Determine the (X, Y) coordinate at the center of the cell enclosing the given text.  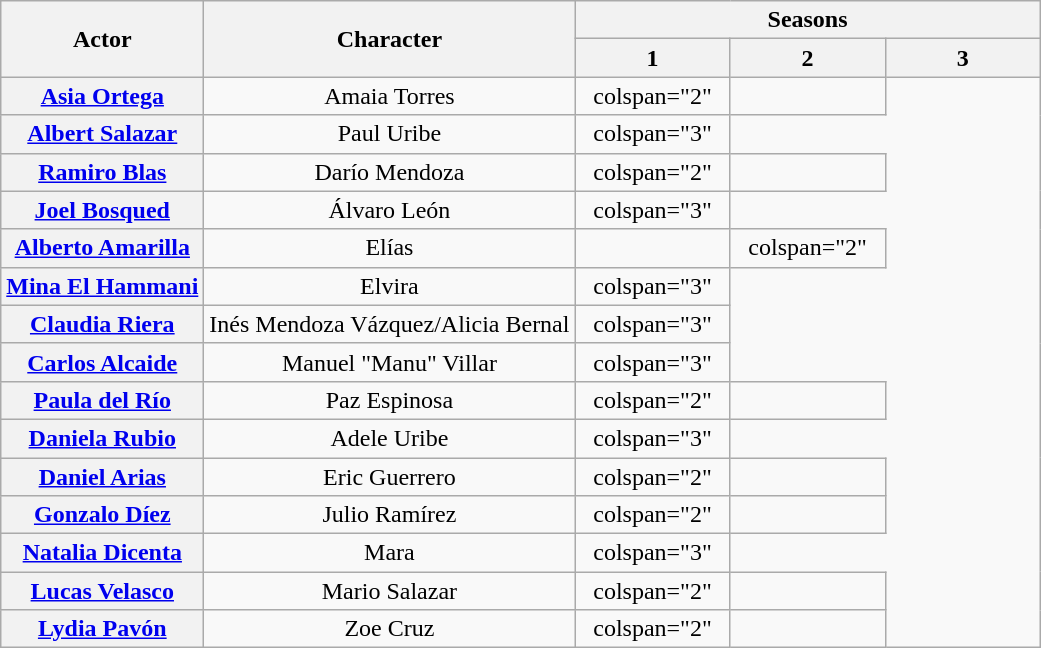
1 (652, 58)
Zoe Cruz (390, 629)
Ramiro Blas (102, 172)
Paula del Río (102, 400)
Claudia Riera (102, 324)
Daniela Rubio (102, 438)
Gonzalo Díez (102, 515)
Manuel "Manu" Villar (390, 362)
Seasons (808, 20)
Lydia Pavón (102, 629)
Mara (390, 553)
Amaia Torres (390, 96)
Inés Mendoza Vázquez/Alicia Bernal (390, 324)
Asia Ortega (102, 96)
Elvira (390, 286)
Julio Ramírez (390, 515)
Carlos Alcaide (102, 362)
Elías (390, 248)
Paul Uribe (390, 134)
Álvaro León (390, 210)
Albert Salazar (102, 134)
Mario Salazar (390, 591)
Mina El Hammani (102, 286)
Joel Bosqued (102, 210)
Adele Uribe (390, 438)
Actor (102, 39)
Lucas Velasco (102, 591)
Darío Mendoza (390, 172)
3 (962, 58)
Alberto Amarilla (102, 248)
Natalia Dicenta (102, 553)
Daniel Arias (102, 477)
Paz Espinosa (390, 400)
2 (808, 58)
Character (390, 39)
Eric Guerrero (390, 477)
